Find where the given text appears and provide that cell's center as [X, Y] coordinate. 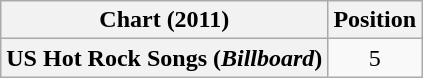
Position [375, 20]
5 [375, 58]
Chart (2011) [164, 20]
US Hot Rock Songs (Billboard) [164, 58]
